Detect which cell encompasses the target text, then output its (X, Y) center coordinate. 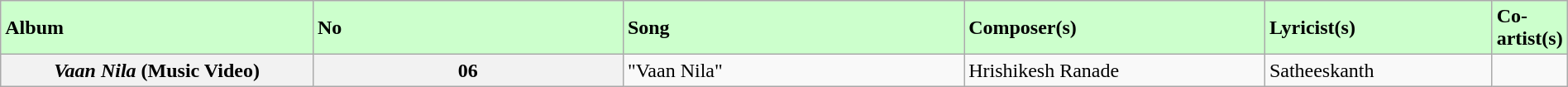
06 (468, 70)
Hrishikesh Ranade (1115, 70)
Song (793, 28)
"Vaan Nila" (793, 70)
Vaan Nila (Music Video) (157, 70)
Co-artist(s) (1530, 28)
Lyricist(s) (1378, 28)
No (468, 28)
Album (157, 28)
Satheeskanth (1378, 70)
Composer(s) (1115, 28)
